From the cell containing the given text, extract its center point as (x, y) coordinate. 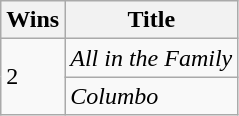
Columbo (152, 96)
2 (33, 77)
Title (152, 20)
All in the Family (152, 58)
Wins (33, 20)
